For the text-containing cell, return its midpoint in [X, Y] coordinate format. 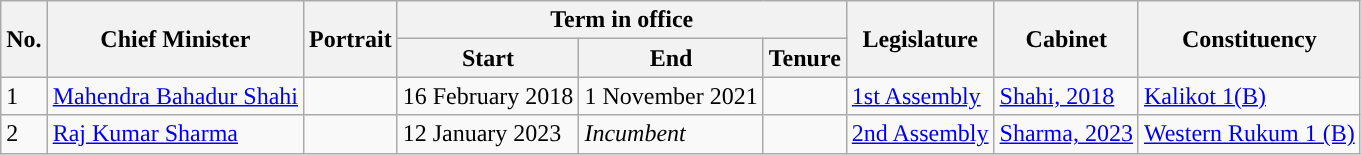
End [671, 58]
Tenure [804, 58]
Chief Minister [175, 39]
1st Assembly [920, 96]
Portrait [350, 39]
Shahi, 2018 [1066, 96]
1 November 2021 [671, 96]
Incumbent [671, 134]
12 January 2023 [488, 134]
2 [24, 134]
Western Rukum 1 (B) [1249, 134]
16 February 2018 [488, 96]
No. [24, 39]
Legislature [920, 39]
2nd Assembly [920, 134]
Start [488, 58]
1 [24, 96]
Raj Kumar Sharma [175, 134]
Kalikot 1(B) [1249, 96]
Sharma, 2023 [1066, 134]
Mahendra Bahadur Shahi [175, 96]
Constituency [1249, 39]
Term in office [622, 20]
Cabinet [1066, 39]
